Scan for the cell matching the given text and deliver its [X, Y] coordinate at center. 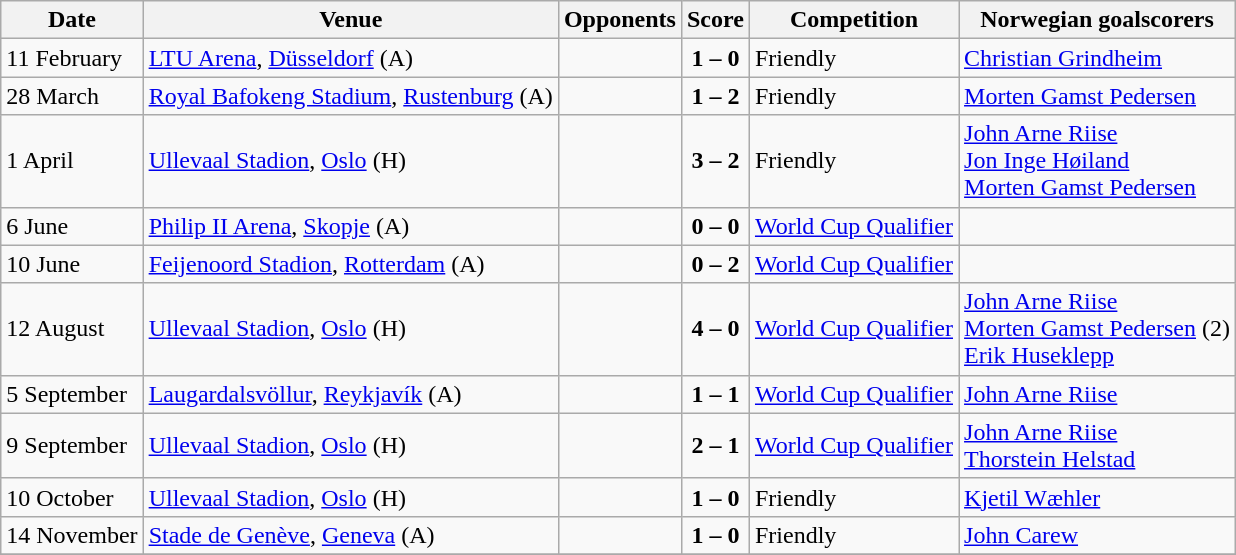
10 June [72, 264]
Feijenoord Stadion, Rotterdam (A) [350, 264]
Christian Grindheim [1098, 58]
John Arne RiiseJon Inge HøilandMorten Gamst Pedersen [1098, 161]
9 September [72, 446]
Norwegian goalscorers [1098, 20]
0 – 2 [715, 264]
10 October [72, 497]
1 – 2 [715, 96]
3 – 2 [715, 161]
Competition [854, 20]
1 – 1 [715, 394]
2 – 1 [715, 446]
14 November [72, 535]
Stade de Genève, Geneva (A) [350, 535]
12 August [72, 329]
John Arne Riise [1098, 394]
Philip II Arena, Skopje (A) [350, 226]
5 September [72, 394]
John Carew [1098, 535]
Royal Bafokeng Stadium, Rustenburg (A) [350, 96]
Laugardalsvöllur, Reykjavík (A) [350, 394]
Kjetil Wæhler [1098, 497]
0 – 0 [715, 226]
Date [72, 20]
28 March [72, 96]
LTU Arena, Düsseldorf (A) [350, 58]
Venue [350, 20]
Score [715, 20]
11 February [72, 58]
John Arne RiiseThorstein Helstad [1098, 446]
6 June [72, 226]
Opponents [620, 20]
John Arne RiiseMorten Gamst Pedersen (2)Erik Huseklepp [1098, 329]
4 – 0 [715, 329]
1 April [72, 161]
Morten Gamst Pedersen [1098, 96]
